Locate the cell with the specified text and output its [x, y] center coordinate. 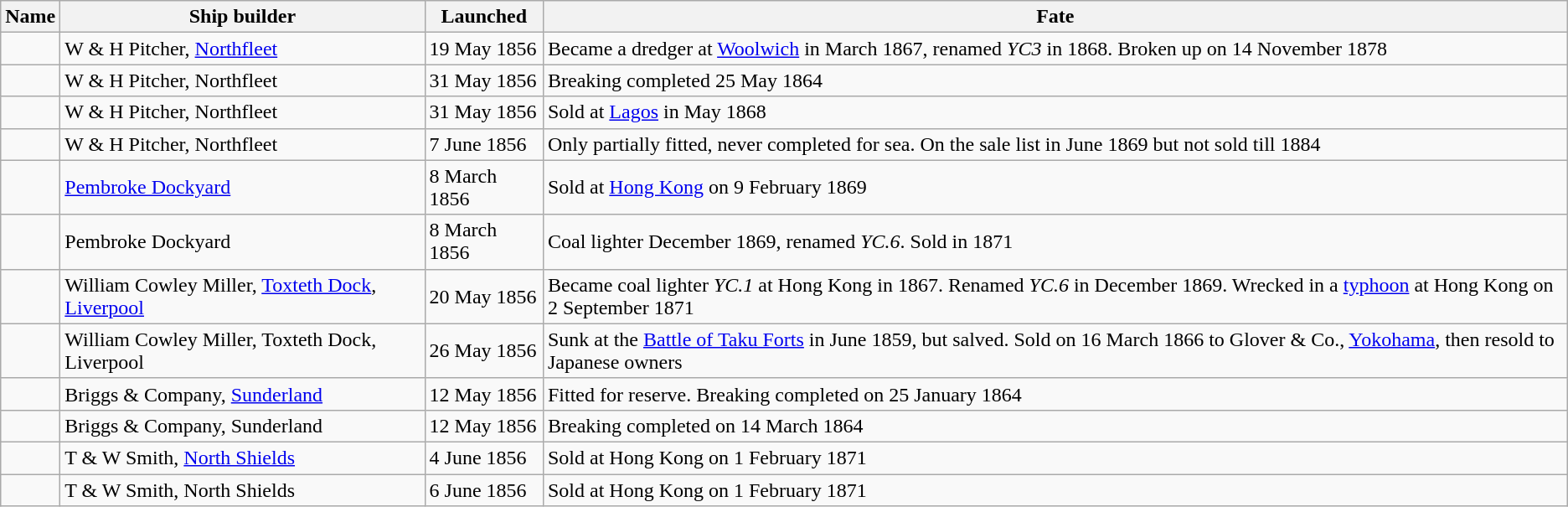
Sunk at the Battle of Taku Forts in June 1859, but salved. Sold on 16 March 1866 to Glover & Co., Yokohama, then resold to Japanese owners [1055, 350]
Fitted for reserve. Breaking completed on 25 January 1864 [1055, 394]
20 May 1856 [484, 297]
Sold at Hong Kong on 9 February 1869 [1055, 188]
19 May 1856 [484, 49]
26 May 1856 [484, 350]
Launched [484, 17]
Ship builder [243, 17]
6 June 1856 [484, 490]
Coal lighter December 1869, renamed YC.6. Sold in 1871 [1055, 241]
Sold at Lagos in May 1868 [1055, 112]
Became a dredger at Woolwich in March 1867, renamed YC3 in 1868. Broken up on 14 November 1878 [1055, 49]
Fate [1055, 17]
4 June 1856 [484, 458]
Became coal lighter YC.1 at Hong Kong in 1867. Renamed YC.6 in December 1869. Wrecked in a typhoon at Hong Kong on 2 September 1871 [1055, 297]
Name [30, 17]
Breaking completed 25 May 1864 [1055, 80]
Breaking completed on 14 March 1864 [1055, 426]
Only partially fitted, never completed for sea. On the sale list in June 1869 but not sold till 1884 [1055, 144]
7 June 1856 [484, 144]
